Detect which cell encompasses the target text, then output its [x, y] center coordinate. 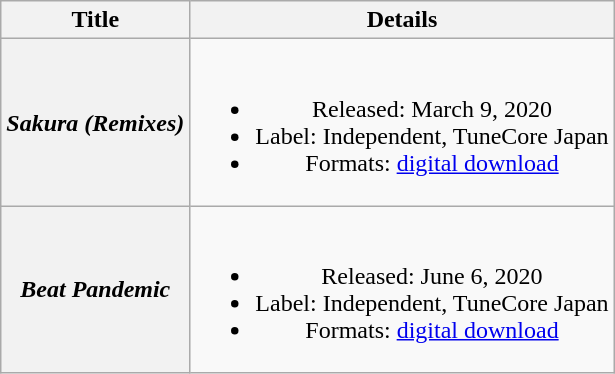
Sakura (Remixes) [96, 122]
Released: June 6, 2020Label: Independent, TuneCore JapanFormats: digital download [402, 290]
Details [402, 20]
Title [96, 20]
Released: March 9, 2020Label: Independent, TuneCore JapanFormats: digital download [402, 122]
Beat Pandemic [96, 290]
